Output the [x, y] coordinate of the center of the cell containing the given text.  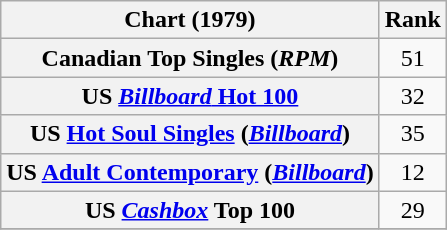
35 [412, 134]
12 [412, 172]
51 [412, 58]
Chart (1979) [190, 20]
US Billboard Hot 100 [190, 96]
Rank [412, 20]
US Cashbox Top 100 [190, 210]
US Adult Contemporary (Billboard) [190, 172]
US Hot Soul Singles (Billboard) [190, 134]
32 [412, 96]
29 [412, 210]
Canadian Top Singles (RPM) [190, 58]
